Return (x, y) of the center of cell containing provided text 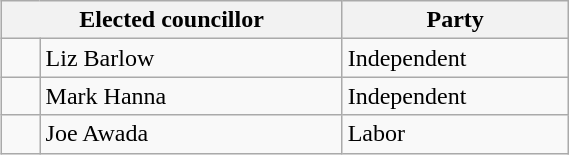
Joe Awada (191, 134)
Party (455, 20)
Mark Hanna (191, 96)
Labor (455, 134)
Liz Barlow (191, 58)
Elected councillor (172, 20)
